Return the (x, y) coordinate for the center point of the cell that contains the specified text.  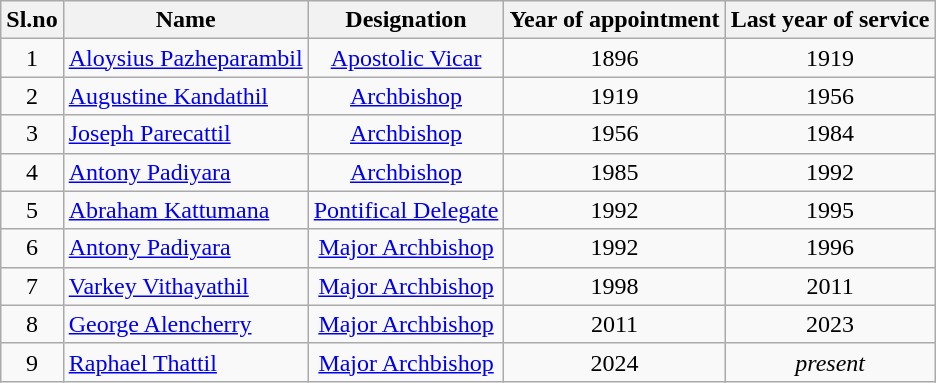
Augustine Kandathil (186, 96)
1 (32, 58)
4 (32, 172)
George Alencherry (186, 324)
5 (32, 210)
Raphael Thattil (186, 362)
8 (32, 324)
2 (32, 96)
1984 (830, 134)
1998 (614, 286)
3 (32, 134)
Last year of service (830, 20)
Varkey Vithayathil (186, 286)
present (830, 362)
1896 (614, 58)
1995 (830, 210)
Joseph Parecattil (186, 134)
Aloysius Pazheparambil (186, 58)
1985 (614, 172)
Pontifical Delegate (406, 210)
7 (32, 286)
2023 (830, 324)
Sl.no (32, 20)
Designation (406, 20)
Apostolic Vicar (406, 58)
Year of appointment (614, 20)
9 (32, 362)
Abraham Kattumana (186, 210)
6 (32, 248)
Name (186, 20)
1996 (830, 248)
2024 (614, 362)
